Search for the cell housing the specified text and yield its (X, Y) center coordinate. 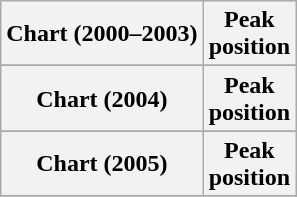
Chart (2004) (102, 98)
Chart (2000–2003) (102, 34)
Chart (2005) (102, 164)
